Identify which cell holds the provided text, then report its (X, Y) central coordinate. 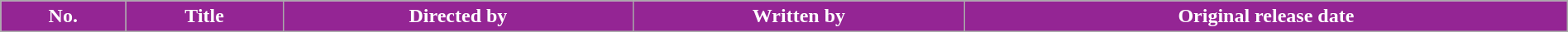
No. (63, 16)
Directed by (458, 16)
Original release date (1267, 16)
Written by (799, 16)
Title (205, 16)
